Locate the cell with the specified text and output its (x, y) center coordinate. 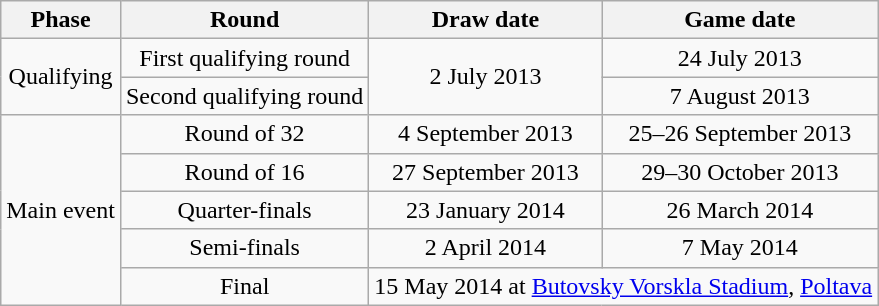
Draw date (486, 20)
Round (244, 20)
7 May 2014 (740, 248)
Round of 32 (244, 134)
24 July 2013 (740, 58)
15 May 2014 at Butovsky Vorskla Stadium, Poltava (624, 286)
First qualifying round (244, 58)
29–30 October 2013 (740, 172)
2 April 2014 (486, 248)
Game date (740, 20)
23 January 2014 (486, 210)
Quarter-finals (244, 210)
Round of 16 (244, 172)
Final (244, 286)
Semi-finals (244, 248)
7 August 2013 (740, 96)
Phase (61, 20)
4 September 2013 (486, 134)
2 July 2013 (486, 77)
27 September 2013 (486, 172)
25–26 September 2013 (740, 134)
Main event (61, 210)
Qualifying (61, 77)
26 March 2014 (740, 210)
Second qualifying round (244, 96)
